From the cell containing the given text, extract its center point as (X, Y) coordinate. 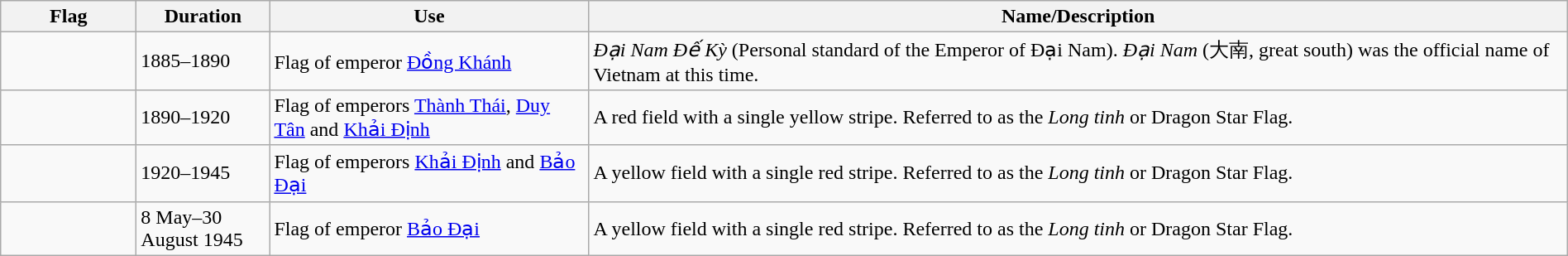
1890–1920 (203, 118)
Flag of emperors Thành Thái, Duy Tân and Khải Định (429, 118)
1885–1890 (203, 61)
A red field with a single yellow stripe. Referred to as the Long tinh or Dragon Star Flag. (1078, 118)
Name/Description (1078, 17)
Flag (69, 17)
8 May–30 August 1945 (203, 229)
Flag of emperor Đồng Khánh (429, 61)
1920–1945 (203, 173)
Flag of emperor Bảo Đại (429, 229)
Use (429, 17)
Đại Nam Đế Kỳ (Personal standard of the Emperor of Đại Nam). Đại Nam (大南, great south) was the official name of Vietnam at this time. (1078, 61)
Duration (203, 17)
Flag of emperors Khải Định and Bảo Đại (429, 173)
